Scan for the cell matching the given text and deliver its (x, y) coordinate at center. 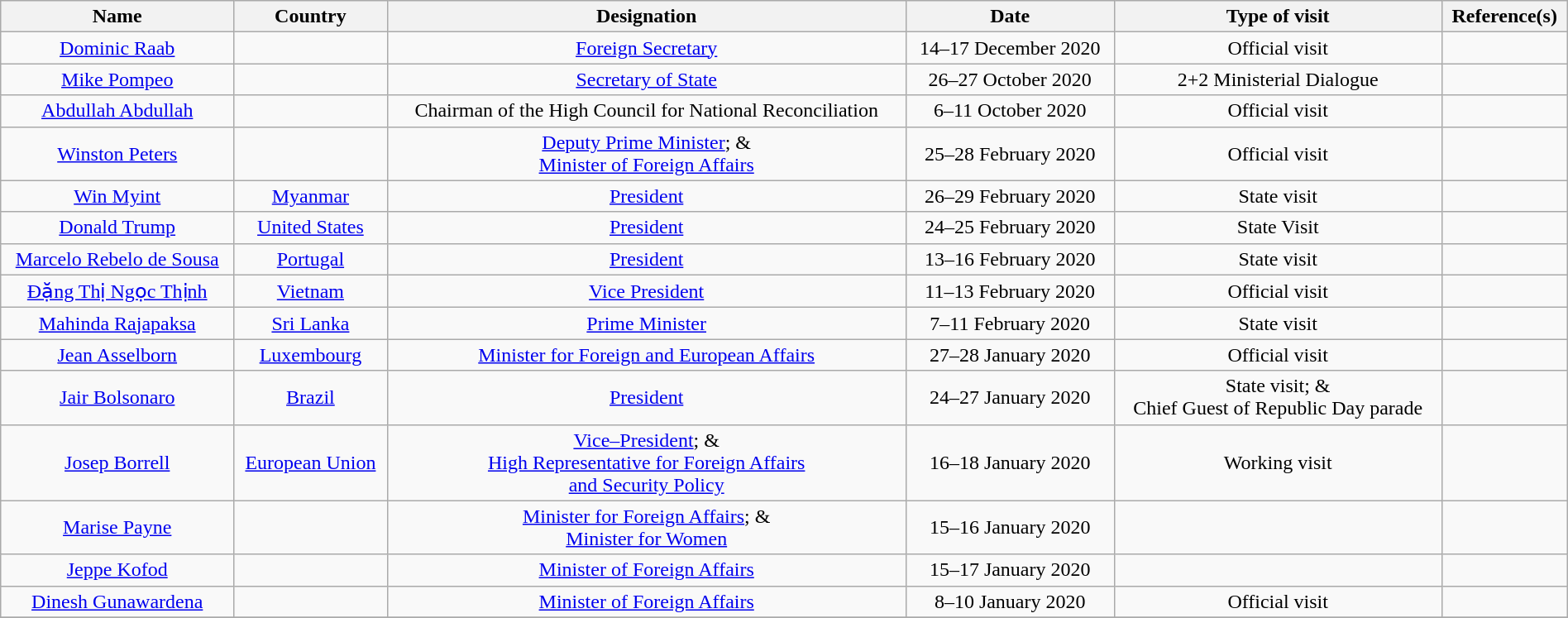
Portugal (311, 259)
Win Myint (117, 196)
Working visit (1278, 462)
Prime Minister (647, 323)
Winston Peters (117, 154)
26–29 February 2020 (1010, 196)
26–27 October 2020 (1010, 79)
6–11 October 2020 (1010, 111)
United States (311, 228)
Vice President (647, 291)
State Visit (1278, 228)
Josep Borrell (117, 462)
Brazil (311, 397)
15–16 January 2020 (1010, 528)
8–10 January 2020 (1010, 601)
2+2 Ministerial Dialogue (1278, 79)
16–18 January 2020 (1010, 462)
Vice–President; & High Representative for Foreign Affairs and Security Policy (647, 462)
Chairman of the High Council for National Reconciliation (647, 111)
Vietnam (311, 291)
11–13 February 2020 (1010, 291)
Designation (647, 17)
Secretary of State (647, 79)
13–16 February 2020 (1010, 259)
7–11 February 2020 (1010, 323)
Donald Trump (117, 228)
15–17 January 2020 (1010, 570)
Đặng Thị Ngọc Thịnh (117, 291)
Jair Bolsonaro (117, 397)
Minister for Foreign and European Affairs (647, 355)
Minister for Foreign Affairs; & Minister for Women (647, 528)
Abdullah Abdullah (117, 111)
Foreign Secretary (647, 48)
Dinesh Gunawardena (117, 601)
27–28 January 2020 (1010, 355)
Luxembourg (311, 355)
Jeppe Kofod (117, 570)
Mike Pompeo (117, 79)
Jean Asselborn (117, 355)
State visit; & Chief Guest of Republic Day parade (1278, 397)
Sri Lanka (311, 323)
Deputy Prime Minister; & Minister of Foreign Affairs (647, 154)
Reference(s) (1504, 17)
Country (311, 17)
24–27 January 2020 (1010, 397)
25–28 February 2020 (1010, 154)
Name (117, 17)
Date (1010, 17)
Marcelo Rebelo de Sousa (117, 259)
Myanmar (311, 196)
European Union (311, 462)
24–25 February 2020 (1010, 228)
Type of visit (1278, 17)
Dominic Raab (117, 48)
Mahinda Rajapaksa (117, 323)
Marise Payne (117, 528)
14–17 December 2020 (1010, 48)
